From the cell containing the given text, extract its center point as (X, Y) coordinate. 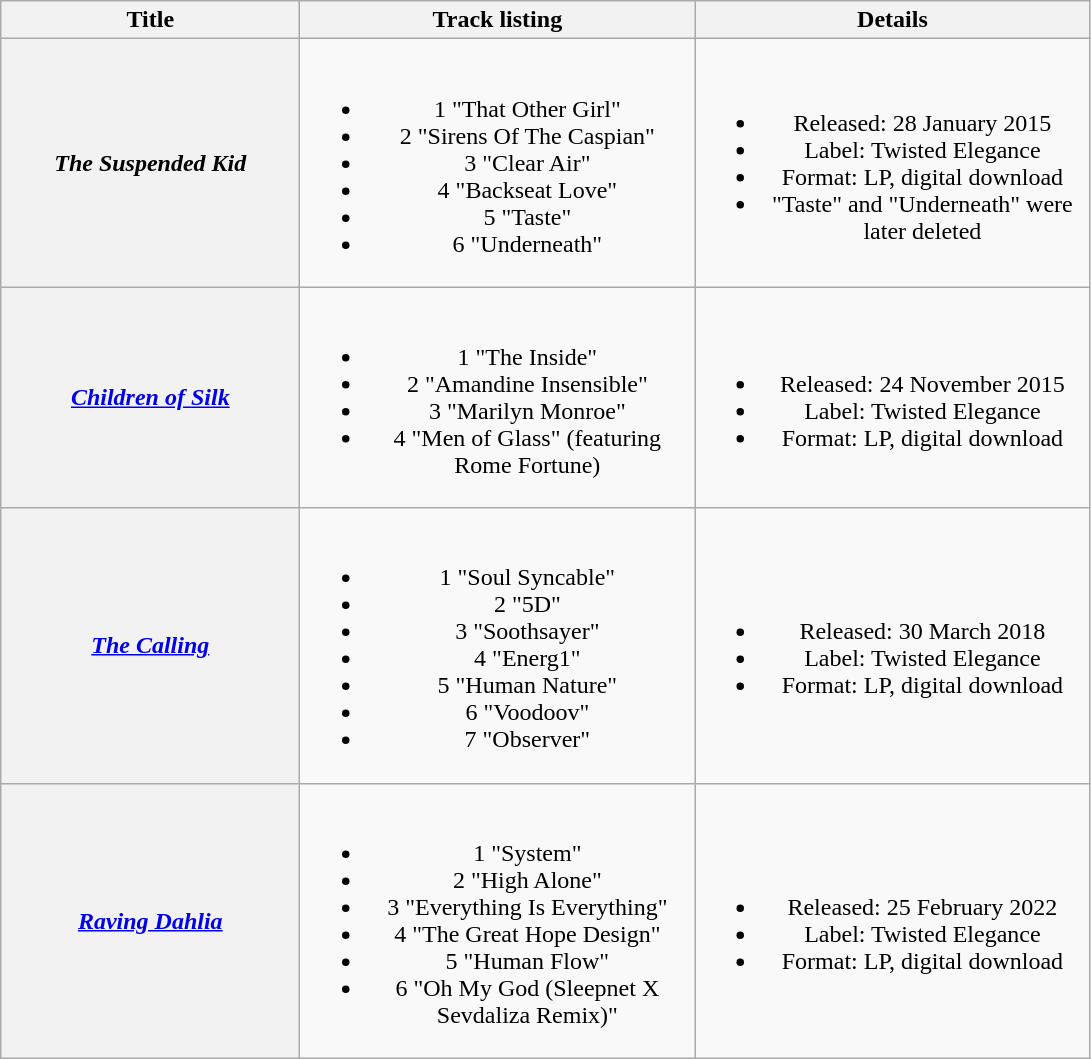
1 "The Inside"2 "Amandine Insensible"3 "Marilyn Monroe"4 "Men of Glass" (featuring Rome Fortune) (498, 398)
Track listing (498, 20)
Released: 25 February 2022Label: Twisted EleganceFormat: LP, digital download (892, 920)
Released: 28 January 2015Label: Twisted EleganceFormat: LP, digital download"Taste" and "Underneath" were later deleted (892, 163)
Raving Dahlia (150, 920)
The Calling (150, 646)
The Suspended Kid (150, 163)
Children of Silk (150, 398)
Released: 30 March 2018Label: Twisted EleganceFormat: LP, digital download (892, 646)
1 "System"2 "High Alone"3 "Everything Is Everything"4 "The Great Hope Design"5 "Human Flow"6 "Oh My God (Sleepnet X Sevdaliza Remix)" (498, 920)
1 "That Other Girl"2 "Sirens Of The Caspian"3 "Clear Air"4 "Backseat Love"5 "Taste"6 "Underneath" (498, 163)
Title (150, 20)
1 "Soul Syncable"2 "5D"3 "Soothsayer"4 "Energ1"5 "Human Nature"6 "Voodoov"7 "Observer" (498, 646)
Released: 24 November 2015Label: Twisted EleganceFormat: LP, digital download (892, 398)
Details (892, 20)
